Extract the [x, y] coordinate from the center of the cell holding the provided text.  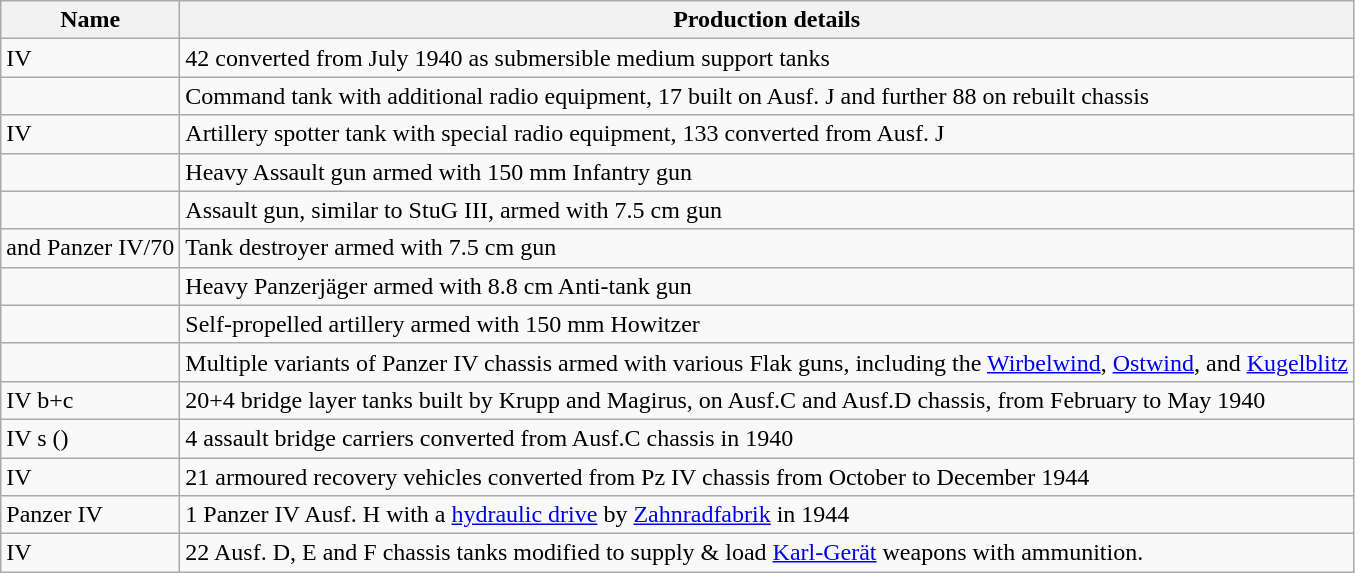
Multiple variants of Panzer IV chassis armed with various Flak guns, including the Wirbelwind, Ostwind, and Kugelblitz [767, 362]
Heavy Assault gun armed with 150 mm Infantry gun [767, 172]
Self-propelled artillery armed with 150 mm Howitzer [767, 324]
and Panzer IV/70 [90, 248]
22 Ausf. D, E and F chassis tanks modified to supply & load Karl-Gerät weapons with ammunition. [767, 553]
Production details [767, 20]
Tank destroyer armed with 7.5 cm gun [767, 248]
Panzer IV [90, 515]
1 Panzer IV Ausf. H with a hydraulic drive by Zahnradfabrik in 1944 [767, 515]
Assault gun, similar to StuG III, armed with 7.5 cm gun [767, 210]
Name [90, 20]
20+4 bridge layer tanks built by Krupp and Magirus, on Ausf.C and Ausf.D chassis, from February to May 1940 [767, 400]
IV s () [90, 438]
Heavy Panzerjäger armed with 8.8 cm Anti-tank gun [767, 286]
IV b+c [90, 400]
21 armoured recovery vehicles converted from Pz IV chassis from October to December 1944 [767, 477]
Command tank with additional radio equipment, 17 built on Ausf. J and further 88 on rebuilt chassis [767, 96]
4 assault bridge carriers converted from Ausf.C chassis in 1940 [767, 438]
Artillery spotter tank with special radio equipment, 133 converted from Ausf. J [767, 134]
42 converted from July 1940 as submersible medium support tanks [767, 58]
